Provide the (X, Y) coordinate of the cell's center where the given text is located.  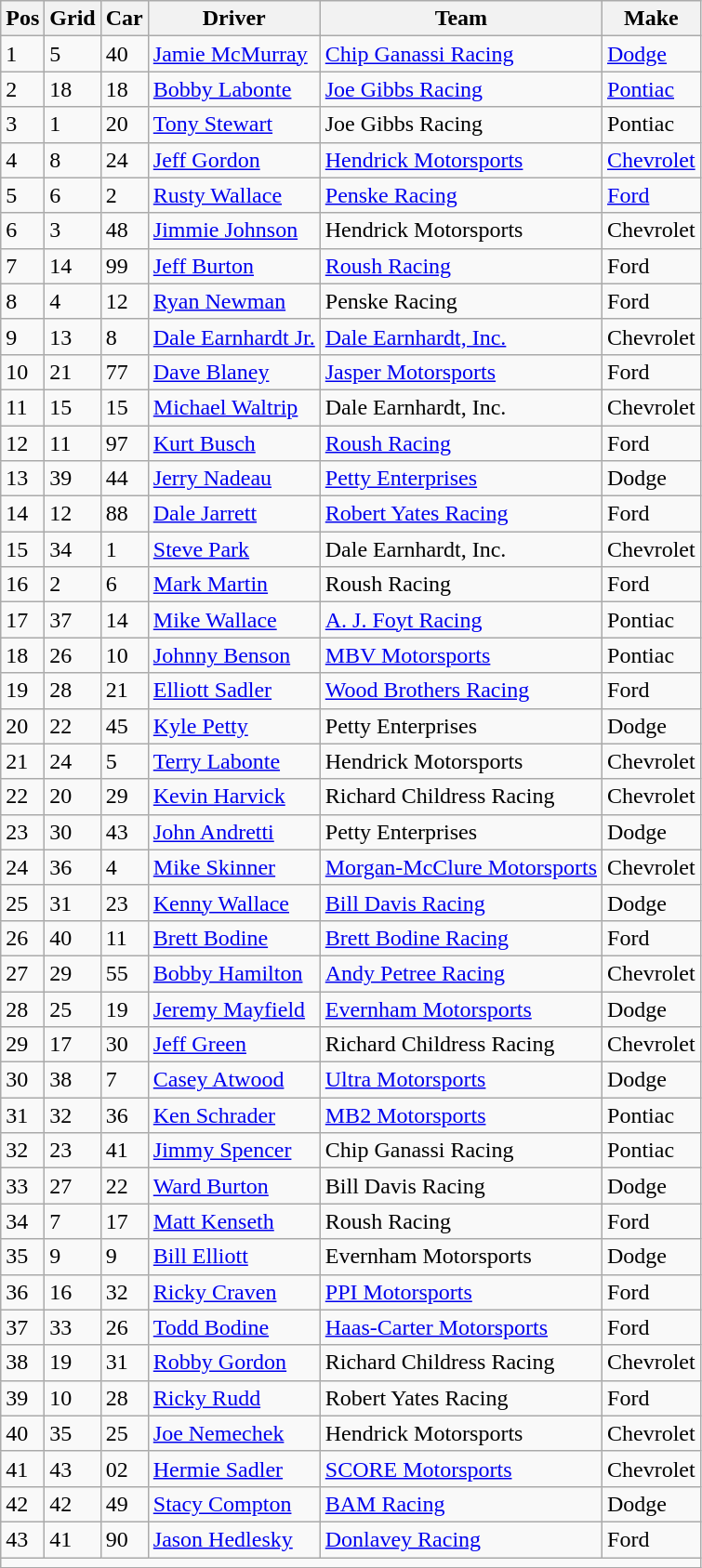
Tony Stewart (234, 125)
Michael Waltrip (234, 407)
Donlavey Racing (461, 1539)
Jimmie Johnson (234, 231)
88 (125, 514)
44 (125, 479)
Ken Schrader (234, 1115)
Jeff Burton (234, 266)
99 (125, 266)
Haas-Carter Motorsports (461, 1327)
Brett Bodine Racing (461, 938)
Andy Petree Racing (461, 973)
Jeff Gordon (234, 160)
Hermie Sadler (234, 1469)
90 (125, 1539)
Rusty Wallace (234, 195)
Joe Nemechek (234, 1433)
Ultra Motorsports (461, 1080)
Mike Wallace (234, 620)
A. J. Foyt Racing (461, 620)
55 (125, 973)
Morgan-McClure Motorsports (461, 867)
Jason Hedlesky (234, 1539)
02 (125, 1469)
Jerry Nadeau (234, 479)
97 (125, 443)
Grid (73, 19)
Team (461, 19)
Dave Blaney (234, 372)
Elliott Sadler (234, 691)
Kyle Petty (234, 726)
Bobby Labonte (234, 89)
Kenny Wallace (234, 903)
Terry Labonte (234, 761)
SCORE Motorsports (461, 1469)
Jasper Motorsports (461, 372)
77 (125, 372)
MBV Motorsports (461, 655)
BAM Racing (461, 1504)
Mark Martin (234, 585)
Ryan Newman (234, 301)
PPI Motorsports (461, 1292)
Stacy Compton (234, 1504)
Jimmy Spencer (234, 1151)
Dale Jarrett (234, 514)
Brett Bodine (234, 938)
Ricky Craven (234, 1292)
Casey Atwood (234, 1080)
Kevin Harvick (234, 797)
49 (125, 1504)
Matt Kenseth (234, 1221)
Bobby Hamilton (234, 973)
Jamie McMurray (234, 54)
Dale Earnhardt Jr. (234, 336)
Driver (234, 19)
Steve Park (234, 549)
Ward Burton (234, 1186)
Jeff Green (234, 1045)
45 (125, 726)
Make (652, 19)
Johnny Benson (234, 655)
MB2 Motorsports (461, 1115)
Kurt Busch (234, 443)
Jeremy Mayfield (234, 1008)
Mike Skinner (234, 867)
Todd Bodine (234, 1327)
Bill Elliott (234, 1257)
Car (125, 19)
Pos (22, 19)
48 (125, 231)
Ricky Rudd (234, 1398)
Wood Brothers Racing (461, 691)
John Andretti (234, 832)
Robby Gordon (234, 1363)
